Scan for the cell matching the given text and deliver its [X, Y] coordinate at center. 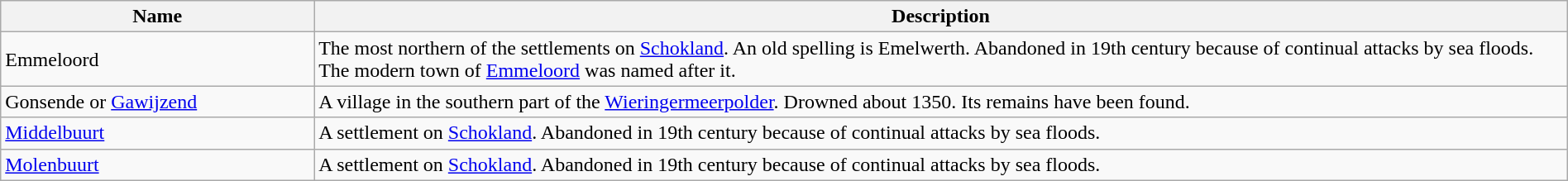
Emmeloord [157, 60]
Molenbuurt [157, 164]
Middelbuurt [157, 133]
Gonsende or Gawijzend [157, 102]
Name [157, 17]
A village in the southern part of the Wieringermeerpolder. Drowned about 1350. Its remains have been found. [941, 102]
Description [941, 17]
